For the text-containing cell, return its midpoint in (x, y) coordinate format. 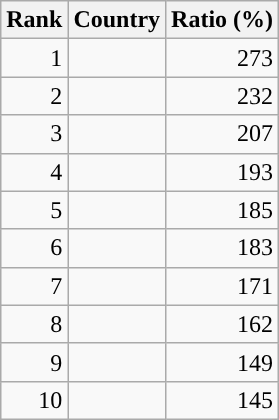
273 (222, 58)
232 (222, 96)
6 (34, 248)
8 (34, 324)
5 (34, 210)
193 (222, 172)
149 (222, 362)
Country (117, 20)
Rank (34, 20)
145 (222, 400)
10 (34, 400)
7 (34, 286)
4 (34, 172)
2 (34, 96)
3 (34, 134)
207 (222, 134)
185 (222, 210)
183 (222, 248)
162 (222, 324)
171 (222, 286)
9 (34, 362)
1 (34, 58)
Ratio (%) (222, 20)
